Identify which cell holds the provided text, then report its [x, y] central coordinate. 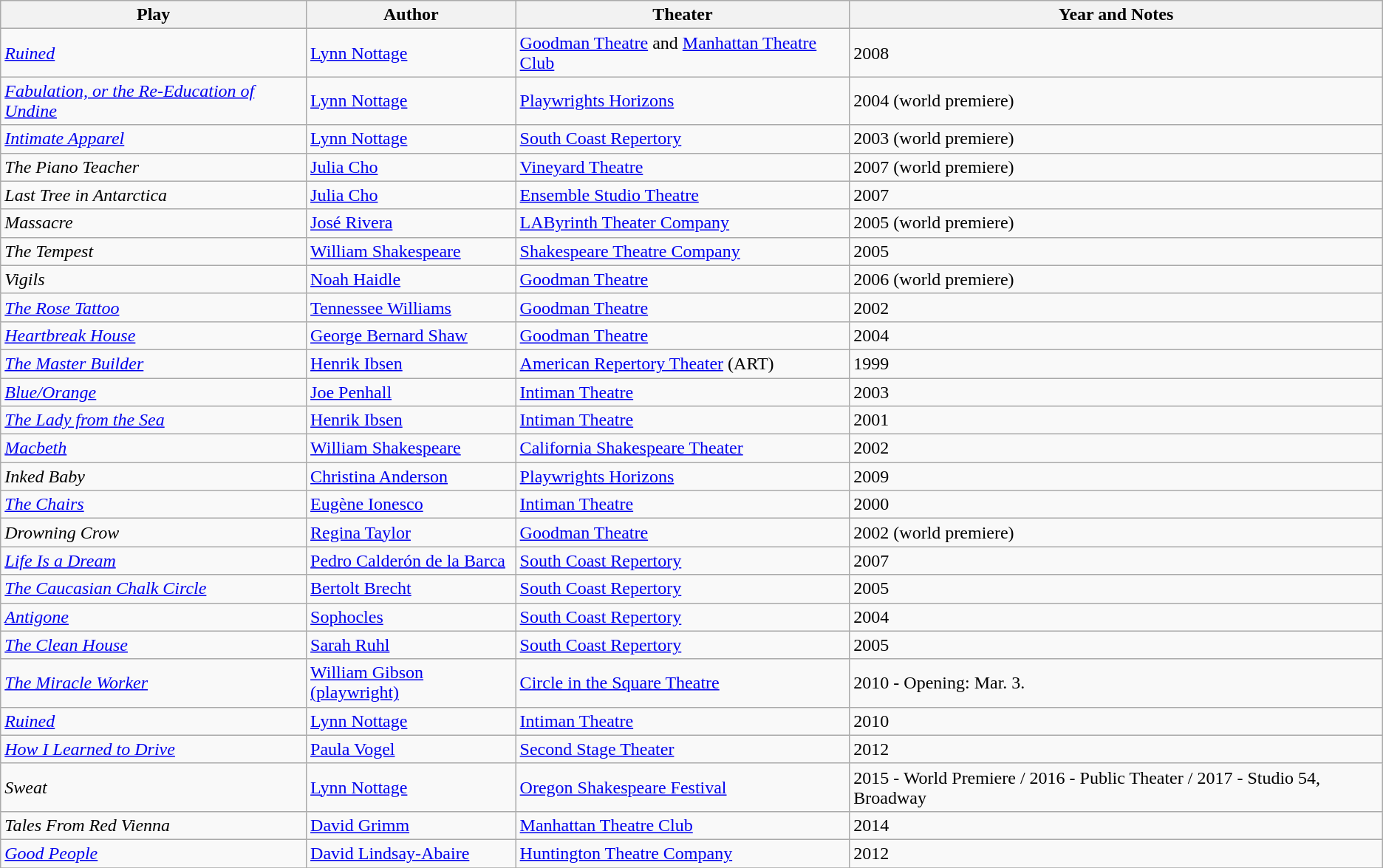
The Master Builder [154, 363]
The Caucasian Chalk Circle [154, 589]
Eugène Ionesco [412, 505]
The Piano Teacher [154, 167]
2006 (world premiere) [1116, 279]
Author [412, 15]
1999 [1116, 363]
The Chairs [154, 505]
Life Is a Dream [154, 561]
Inked Baby [154, 476]
Vigils [154, 279]
Circle in the Square Theatre [683, 683]
Bertolt Brecht [412, 589]
Christina Anderson [412, 476]
How I Learned to Drive [154, 749]
Year and Notes [1116, 15]
William Gibson (playwright) [412, 683]
Blue/Orange [154, 392]
The Lady from the Sea [154, 420]
Theater [683, 15]
2005 (world premiere) [1116, 223]
Pedro Calderón de la Barca [412, 561]
2009 [1116, 476]
The Clean House [154, 645]
Macbeth [154, 448]
2014 [1116, 825]
Ensemble Studio Theatre [683, 195]
2008 [1116, 53]
Second Stage Theater [683, 749]
2015 - World Premiere / 2016 - Public Theater / 2017 - Studio 54, Broadway [1116, 787]
2003 [1116, 392]
Sophocles [412, 617]
2007 (world premiere) [1116, 167]
2002 (world premiere) [1116, 533]
Sarah Ruhl [412, 645]
David Lindsay-Abaire [412, 853]
Manhattan Theatre Club [683, 825]
Tennessee Williams [412, 307]
Sweat [154, 787]
LAByrinth Theater Company [683, 223]
Good People [154, 853]
Tales From Red Vienna [154, 825]
José Rivera [412, 223]
The Tempest [154, 251]
Paula Vogel [412, 749]
Regina Taylor [412, 533]
2010 [1116, 721]
2001 [1116, 420]
The Miracle Worker [154, 683]
Massacre [154, 223]
The Rose Tattoo [154, 307]
2000 [1116, 505]
California Shakespeare Theater [683, 448]
Fabulation, or the Re-Education of Undine [154, 100]
Heartbreak House [154, 335]
2010 - Opening: Mar. 3. [1116, 683]
Noah Haidle [412, 279]
2004 (world premiere) [1116, 100]
Joe Penhall [412, 392]
Intimate Apparel [154, 139]
American Repertory Theater (ART) [683, 363]
David Grimm [412, 825]
Vineyard Theatre [683, 167]
Goodman Theatre and Manhattan Theatre Club [683, 53]
Last Tree in Antarctica [154, 195]
Play [154, 15]
Huntington Theatre Company [683, 853]
George Bernard Shaw [412, 335]
2003 (world premiere) [1116, 139]
Drowning Crow [154, 533]
Shakespeare Theatre Company [683, 251]
Antigone [154, 617]
Oregon Shakespeare Festival [683, 787]
